Return [x, y] of the center of cell containing provided text 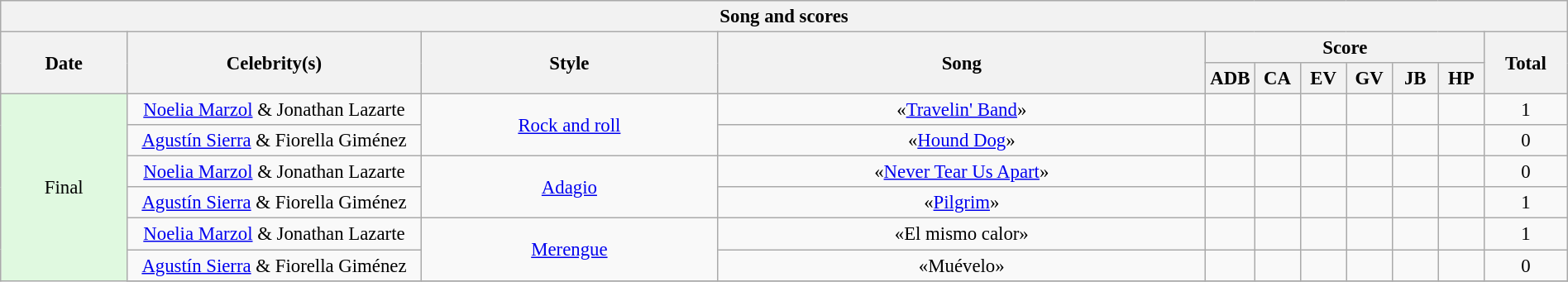
EV [1323, 79]
«Never Tear Us Apart» [962, 172]
JB [1415, 79]
Style [569, 63]
Score [1345, 48]
Final [65, 188]
CA [1278, 79]
«Travelin' Band» [962, 110]
GV [1370, 79]
HP [1461, 79]
«Muévelo» [962, 265]
Rock and roll [569, 126]
«Hound Dog» [962, 141]
Adagio [569, 187]
Celebrity(s) [275, 63]
«El mismo calor» [962, 234]
Merengue [569, 250]
Total [1527, 63]
Date [65, 63]
«Pilgrim» [962, 203]
Song [962, 63]
Song and scores [784, 17]
ADB [1231, 79]
